Detect which cell encompasses the target text, then output its [X, Y] center coordinate. 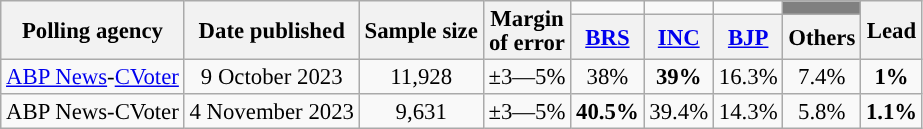
BJP [748, 38]
Sample size [421, 30]
Lead [892, 30]
1% [892, 78]
Polling agency [92, 30]
7.4% [822, 78]
INC [678, 38]
14.3% [748, 112]
38% [608, 78]
Marginof error [527, 30]
40.5% [608, 112]
BRS [608, 38]
1.1% [892, 112]
Date published [272, 30]
4 November 2023 [272, 112]
Others [822, 38]
5.8% [822, 112]
9 October 2023 [272, 78]
9,631 [421, 112]
16.3% [748, 78]
39% [678, 78]
11,928 [421, 78]
39.4% [678, 112]
